Pinpoint the cell where the given text exists, returning its (x, y) midpoint coordinate. 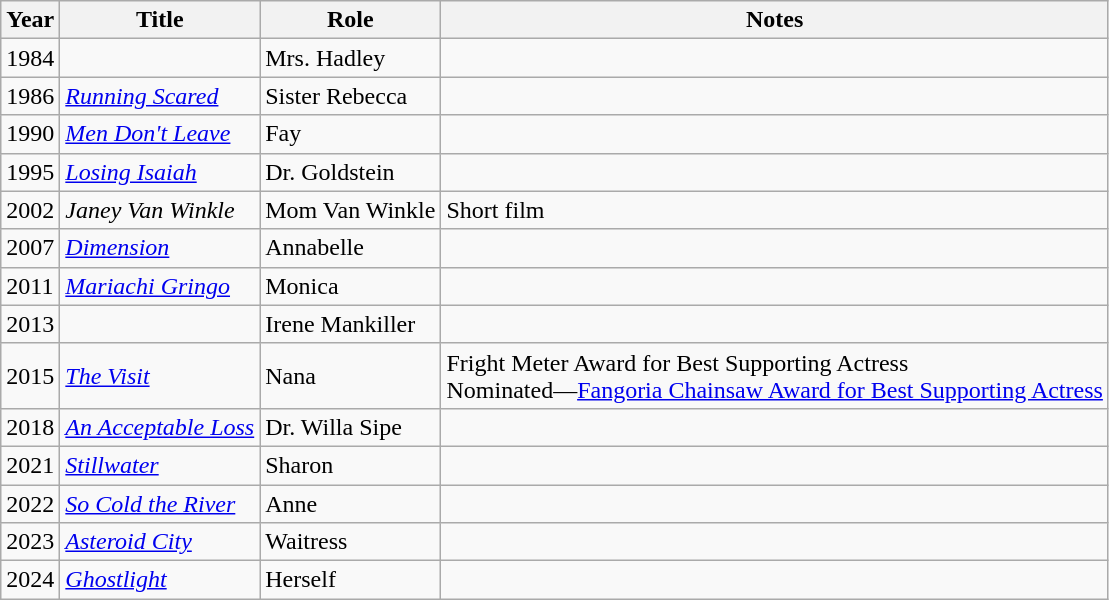
Sister Rebecca (350, 96)
Running Scared (160, 96)
Sharon (350, 465)
Fay (350, 134)
Mrs. Hadley (350, 58)
Ghostlight (160, 580)
Dimension (160, 248)
Losing Isaiah (160, 172)
The Visit (160, 376)
Notes (774, 20)
Monica (350, 286)
Dr. Willa Sipe (350, 427)
Role (350, 20)
An Acceptable Loss (160, 427)
Waitress (350, 542)
2018 (30, 427)
2023 (30, 542)
2022 (30, 503)
Annabelle (350, 248)
Stillwater (160, 465)
2015 (30, 376)
Mariachi Gringo (160, 286)
1986 (30, 96)
2024 (30, 580)
Anne (350, 503)
Mom Van Winkle (350, 210)
Dr. Goldstein (350, 172)
Asteroid City (160, 542)
2002 (30, 210)
Title (160, 20)
2011 (30, 286)
Nana (350, 376)
Short film (774, 210)
Janey Van Winkle (160, 210)
2021 (30, 465)
1990 (30, 134)
Year (30, 20)
So Cold the River (160, 503)
Fright Meter Award for Best Supporting ActressNominated—Fangoria Chainsaw Award for Best Supporting Actress (774, 376)
2007 (30, 248)
2013 (30, 324)
1984 (30, 58)
1995 (30, 172)
Men Don't Leave (160, 134)
Irene Mankiller (350, 324)
Herself (350, 580)
